Return the (x, y) coordinate for the center point of the cell that contains the specified text.  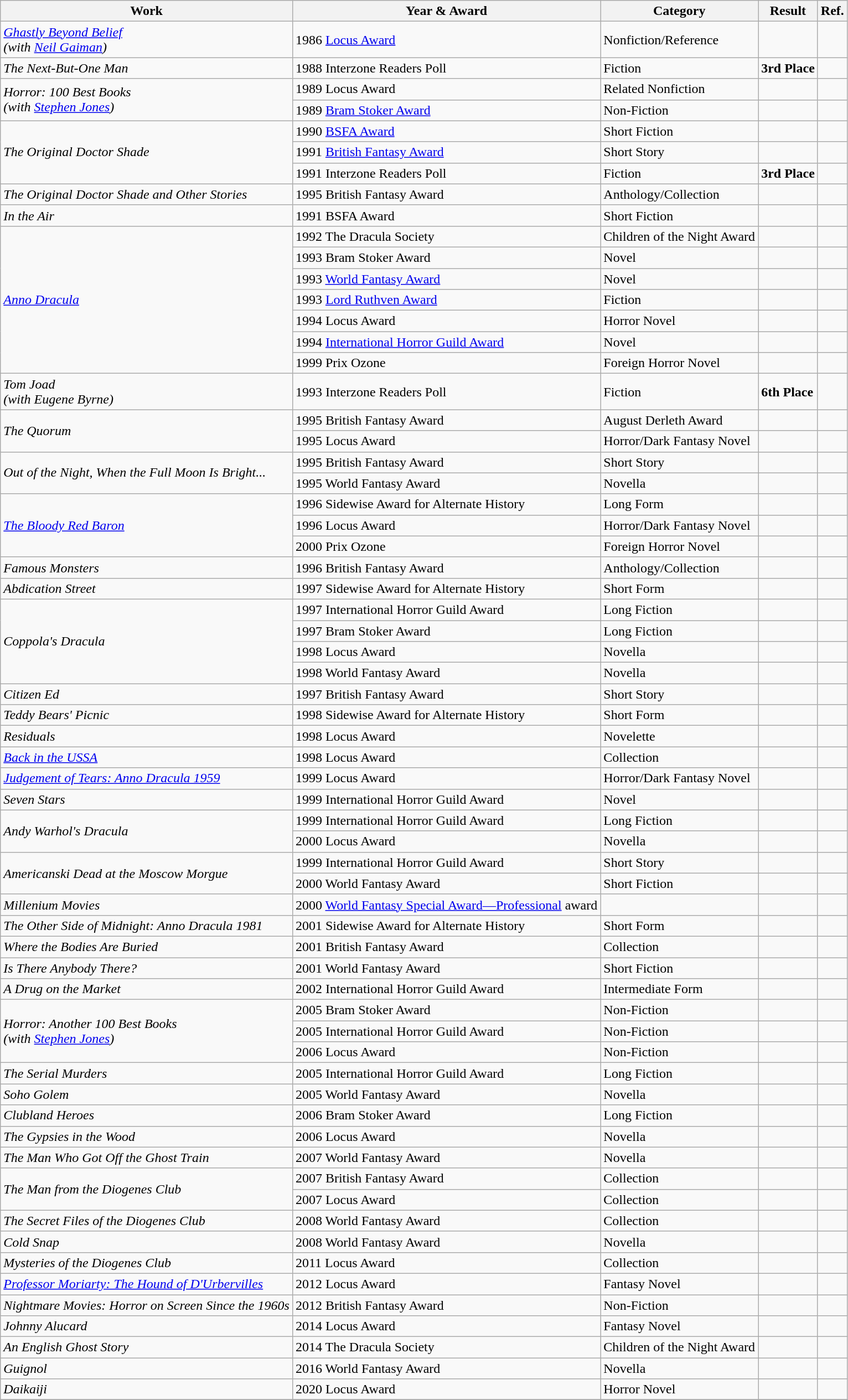
The Man from the Diogenes Club (147, 1189)
Famous Monsters (147, 567)
The Original Doctor Shade and Other Stories (147, 194)
Horror: Another 100 Best Books(with Stephen Jones) (147, 1031)
1995 Locus Award (446, 441)
1992 The Dracula Society (446, 236)
1986 Locus Award (446, 40)
1999 Prix Ozone (446, 363)
1988 Interzone Readers Poll (446, 68)
Teddy Bears' Picnic (147, 715)
6th Place (788, 392)
2002 International Horror Guild Award (446, 989)
The Original Doctor Shade (147, 152)
Clubland Heroes (147, 1115)
Ref. (833, 11)
2007 Locus Award (446, 1200)
1997 British Fantasy Award (446, 694)
2011 Locus Award (446, 1263)
The Quorum (147, 431)
Result (788, 11)
Where the Bodies Are Buried (147, 947)
1998 Sidewise Award for Alternate History (446, 715)
Intermediate Form (680, 989)
August Derleth Award (680, 420)
1998 World Fantasy Award (446, 673)
1989 Locus Award (446, 89)
1995 World Fantasy Award (446, 483)
1993 Bram Stoker Award (446, 257)
2014 Locus Award (446, 1326)
1991 British Fantasy Award (446, 152)
1997 Bram Stoker Award (446, 631)
1996 British Fantasy Award (446, 567)
Anno Dracula (147, 299)
2000 World Fantasy Award (446, 884)
2000 Prix Ozone (446, 546)
1991 Interzone Readers Poll (446, 173)
2000 Locus Award (446, 841)
1994 Locus Award (446, 321)
Johnny Alucard (147, 1326)
Nonfiction/Reference (680, 40)
2001 British Fantasy Award (446, 947)
The Serial Murders (147, 1073)
Abdication Street (147, 588)
2016 World Fantasy Award (446, 1368)
2005 World Fantasy Award (446, 1094)
2012 British Fantasy Award (446, 1305)
Professor Moriarty: The Hound of D'Urbervilles (147, 1284)
1997 International Horror Guild Award (446, 609)
Long Form (680, 504)
Ghastly Beyond Belief(with Neil Gaiman) (147, 40)
2020 Locus Award (446, 1389)
2007 World Fantasy Award (446, 1158)
2001 Sidewise Award for Alternate History (446, 926)
2006 Bram Stoker Award (446, 1115)
Residuals (147, 736)
Horror: 100 Best Books(with Stephen Jones) (147, 100)
Millenium Movies (147, 905)
The Secret Files of the Diogenes Club (147, 1221)
Year & Award (446, 11)
2000 World Fantasy Special Award—Professional award (446, 905)
1991 BSFA Award (446, 215)
Seven Stars (147, 799)
Tom Joad(with Eugene Byrne) (147, 392)
1997 Sidewise Award for Alternate History (446, 588)
2007 British Fantasy Award (446, 1179)
2014 The Dracula Society (446, 1347)
The Next-But-One Man (147, 68)
2005 Bram Stoker Award (446, 1010)
A Drug on the Market (147, 989)
Back in the USSA (147, 757)
1996 Locus Award (446, 525)
2012 Locus Award (446, 1284)
Mysteries of the Diogenes Club (147, 1263)
The Gypsies in the Wood (147, 1136)
Coppola's Dracula (147, 641)
1989 Bram Stoker Award (446, 110)
Novelette (680, 736)
Is There Anybody There? (147, 968)
Cold Snap (147, 1242)
Work (147, 11)
1996 Sidewise Award for Alternate History (446, 504)
Citizen Ed (147, 694)
The Other Side of Midnight: Anno Dracula 1981 (147, 926)
1999 Locus Award (446, 778)
Soho Golem (147, 1094)
The Man Who Got Off the Ghost Train (147, 1158)
Americanski Dead at the Moscow Morgue (147, 873)
1990 BSFA Award (446, 131)
1993 Interzone Readers Poll (446, 392)
In the Air (147, 215)
Judgement of Tears: Anno Dracula 1959 (147, 778)
Related Nonfiction (680, 89)
Guignol (147, 1368)
Out of the Night, When the Full Moon Is Bright... (147, 473)
Nightmare Movies: Horror on Screen Since the 1960s (147, 1305)
1993 World Fantasy Award (446, 278)
2001 World Fantasy Award (446, 968)
Category (680, 11)
Daikaiji (147, 1389)
1994 International Horror Guild Award (446, 342)
Andy Warhol's Dracula (147, 831)
The Bloody Red Baron (147, 525)
An English Ghost Story (147, 1347)
1993 Lord Ruthven Award (446, 300)
